From the cell containing the given text, extract its center point as [X, Y] coordinate. 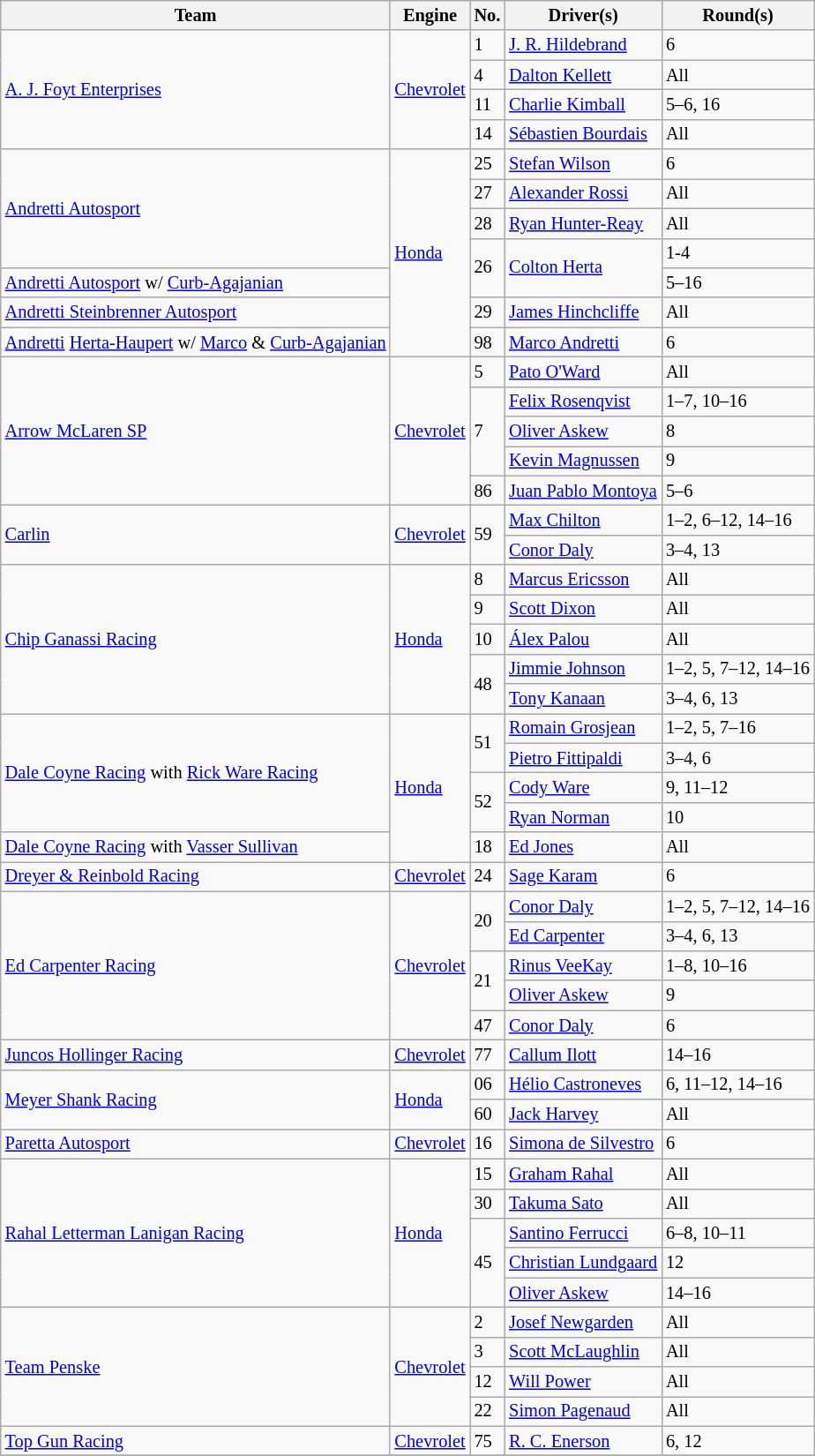
Ed Jones [583, 847]
Dale Coyne Racing with Rick Ware Racing [196, 773]
45 [488, 1262]
Simon Pagenaud [583, 1411]
Max Chilton [583, 520]
Felix Rosenqvist [583, 402]
Takuma Sato [583, 1204]
Rinus VeeKay [583, 965]
16 [488, 1144]
Callum Ilott [583, 1054]
75 [488, 1441]
60 [488, 1115]
Andretti Steinbrenner Autosport [196, 312]
Josef Newgarden [583, 1322]
Andretti Autosport [196, 208]
Sage Karam [583, 876]
Engine [430, 15]
1–2, 5, 7–16 [737, 728]
11 [488, 104]
1–7, 10–16 [737, 402]
7 [488, 431]
James Hinchcliffe [583, 312]
Scott Dixon [583, 609]
Graham Rahal [583, 1174]
Top Gun Racing [196, 1441]
J. R. Hildebrand [583, 45]
Charlie Kimball [583, 104]
24 [488, 876]
Juan Pablo Montoya [583, 491]
52 [488, 801]
Stefan Wilson [583, 164]
3–4, 6 [737, 758]
Will Power [583, 1382]
15 [488, 1174]
Pietro Fittipaldi [583, 758]
Rahal Letterman Lanigan Racing [196, 1233]
1 [488, 45]
Dalton Kellett [583, 75]
77 [488, 1054]
2 [488, 1322]
Marco Andretti [583, 342]
Meyer Shank Racing [196, 1100]
Dale Coyne Racing with Vasser Sullivan [196, 847]
Romain Grosjean [583, 728]
Cody Ware [583, 787]
30 [488, 1204]
3 [488, 1352]
3–4, 13 [737, 550]
Carlin [196, 535]
Jack Harvey [583, 1115]
48 [488, 683]
Driver(s) [583, 15]
No. [488, 15]
5 [488, 372]
22 [488, 1411]
6–8, 10–11 [737, 1233]
Ryan Hunter-Reay [583, 223]
6, 11–12, 14–16 [737, 1084]
Ryan Norman [583, 817]
47 [488, 1025]
Simona de Silvestro [583, 1144]
Andretti Herta-Haupert w/ Marco & Curb-Agajanian [196, 342]
20 [488, 921]
Arrow McLaren SP [196, 431]
Hélio Castroneves [583, 1084]
Chip Ganassi Racing [196, 639]
28 [488, 223]
06 [488, 1084]
Colton Herta [583, 268]
Marcus Ericsson [583, 580]
Kevin Magnussen [583, 461]
1–8, 10–16 [737, 965]
Álex Palou [583, 639]
Ed Carpenter [583, 936]
Dreyer & Reinbold Racing [196, 876]
51 [488, 743]
Ed Carpenter Racing [196, 965]
Round(s) [737, 15]
18 [488, 847]
Jimmie Johnson [583, 669]
25 [488, 164]
5–6, 16 [737, 104]
27 [488, 193]
26 [488, 268]
Andretti Autosport w/ Curb-Agajanian [196, 282]
59 [488, 535]
Alexander Rossi [583, 193]
Pato O'Ward [583, 372]
Juncos Hollinger Racing [196, 1054]
21 [488, 979]
14 [488, 134]
R. C. Enerson [583, 1441]
Team Penske [196, 1366]
5–6 [737, 491]
Sébastien Bourdais [583, 134]
Paretta Autosport [196, 1144]
6, 12 [737, 1441]
1-4 [737, 253]
86 [488, 491]
Team [196, 15]
98 [488, 342]
Christian Lundgaard [583, 1263]
1–2, 6–12, 14–16 [737, 520]
9, 11–12 [737, 787]
Santino Ferrucci [583, 1233]
A. J. Foyt Enterprises [196, 90]
5–16 [737, 282]
Tony Kanaan [583, 698]
29 [488, 312]
Scott McLaughlin [583, 1352]
4 [488, 75]
